Find where the given text appears and provide that cell's center as (x, y) coordinate. 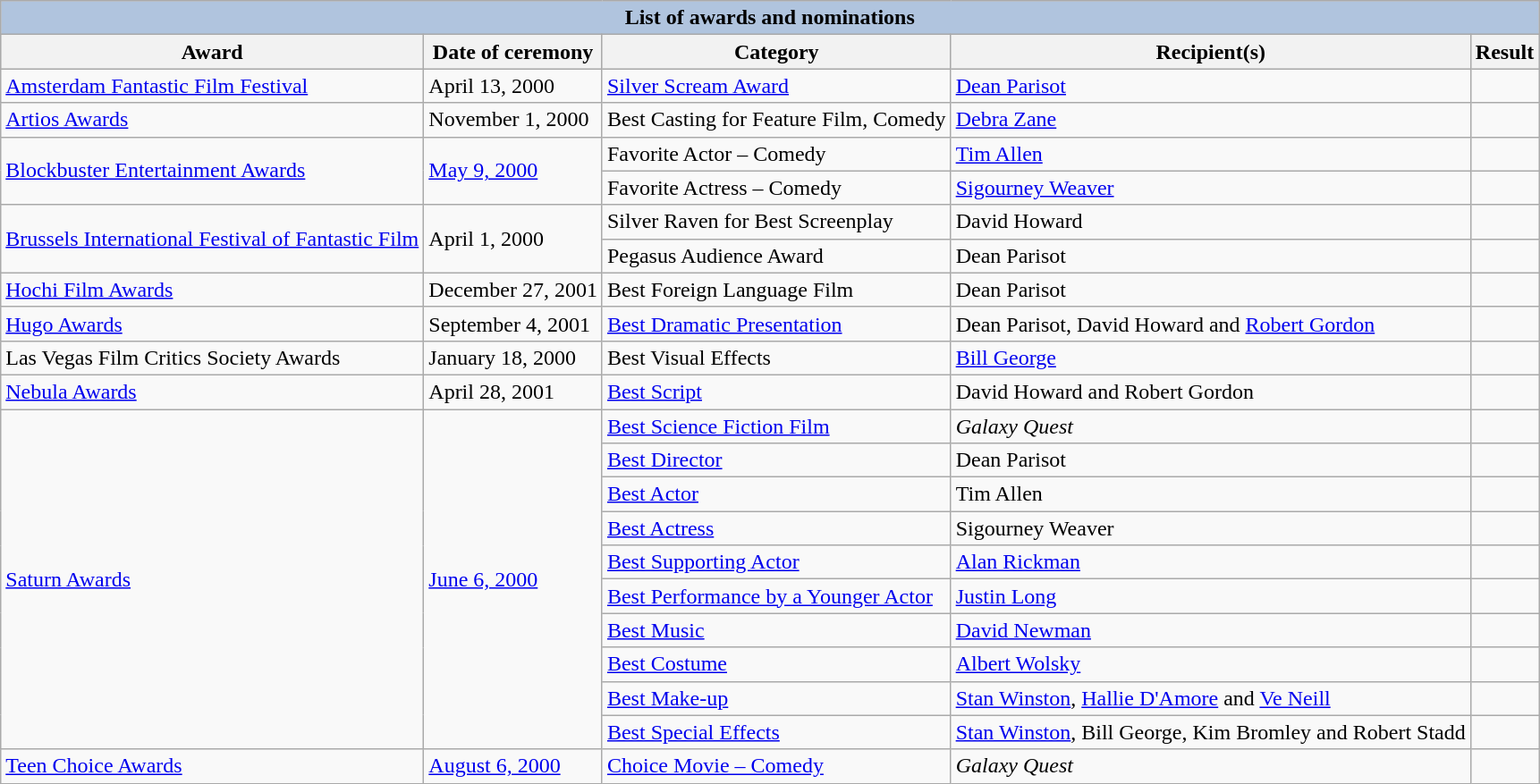
Best Actress (776, 528)
Alan Rickman (1211, 562)
Category (776, 52)
April 1, 2000 (513, 239)
January 18, 2000 (513, 358)
Stan Winston, Hallie D'Amore and Ve Neill (1211, 698)
Nebula Awards (213, 392)
Teen Choice Awards (213, 766)
April 13, 2000 (513, 86)
Result (1504, 52)
Best Music (776, 630)
Best Dramatic Presentation (776, 324)
Best Script (776, 392)
Justin Long (1211, 596)
Best Visual Effects (776, 358)
Silver Raven for Best Screenplay (776, 222)
David Howard and Robert Gordon (1211, 392)
Stan Winston, Bill George, Kim Bromley and Robert Stadd (1211, 732)
List of awards and nominations (770, 18)
Best Director (776, 460)
Best Foreign Language Film (776, 290)
Favorite Actress – Comedy (776, 188)
Hugo Awards (213, 324)
Dean Parisot, David Howard and Robert Gordon (1211, 324)
Date of ceremony (513, 52)
Best Costume (776, 664)
Best Casting for Feature Film, Comedy (776, 120)
Best Science Fiction Film (776, 426)
Amsterdam Fantastic Film Festival (213, 86)
June 6, 2000 (513, 579)
Debra Zane (1211, 120)
September 4, 2001 (513, 324)
Albert Wolsky (1211, 664)
Award (213, 52)
Recipient(s) (1211, 52)
Best Make-up (776, 698)
November 1, 2000 (513, 120)
Best Special Effects (776, 732)
April 28, 2001 (513, 392)
Choice Movie – Comedy (776, 766)
Favorite Actor – Comedy (776, 154)
Silver Scream Award (776, 86)
Best Actor (776, 494)
Hochi Film Awards (213, 290)
December 27, 2001 (513, 290)
Bill George (1211, 358)
Brussels International Festival of Fantastic Film (213, 239)
August 6, 2000 (513, 766)
Artios Awards (213, 120)
David Newman (1211, 630)
Saturn Awards (213, 579)
Las Vegas Film Critics Society Awards (213, 358)
Blockbuster Entertainment Awards (213, 171)
David Howard (1211, 222)
Best Supporting Actor (776, 562)
Pegasus Audience Award (776, 256)
May 9, 2000 (513, 171)
Best Performance by a Younger Actor (776, 596)
